Output the (X, Y) coordinate of the center of the cell containing the given text.  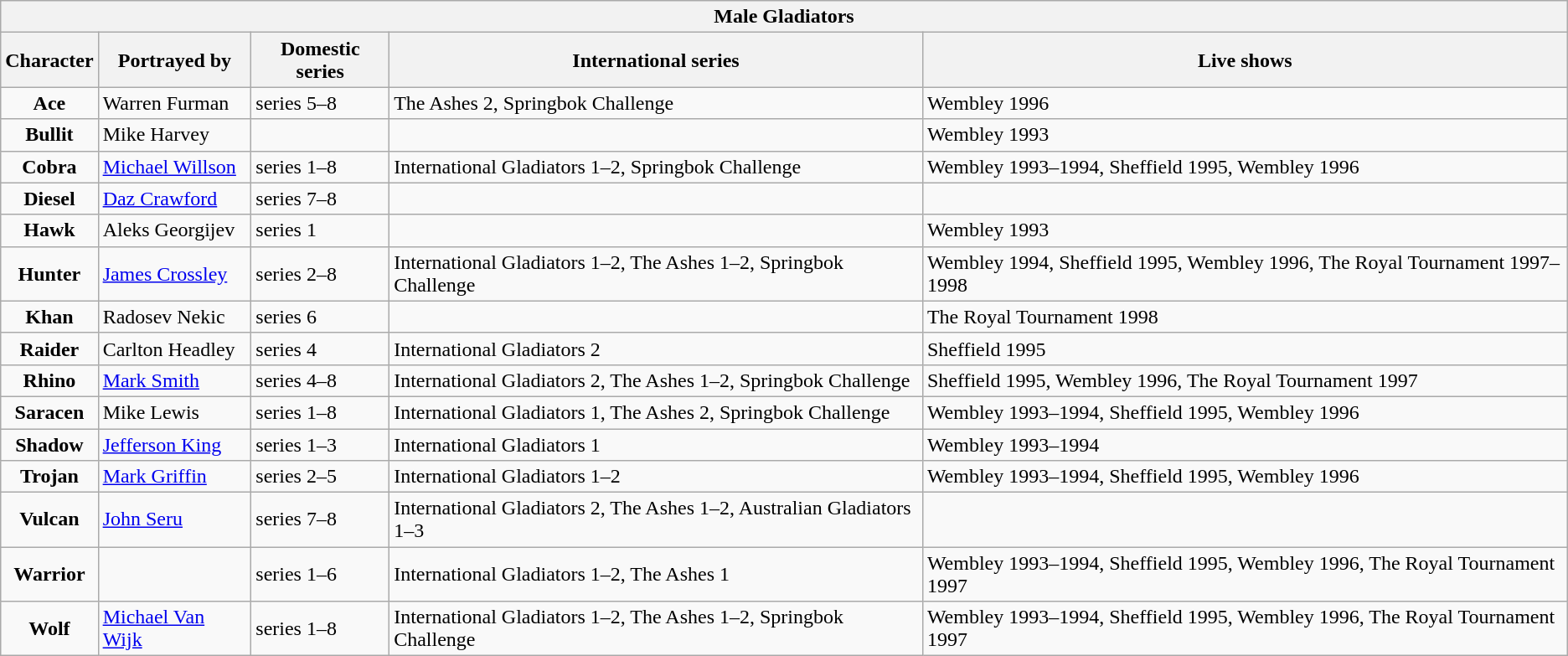
The Ashes 2, Springbok Challenge (657, 103)
Wembley 1993–1994 (1245, 445)
International Gladiators 2, The Ashes 1–2, Springbok Challenge (657, 380)
International series (657, 60)
Raider (49, 349)
Michael Van Wijk (174, 628)
Mike Lewis (174, 412)
series 1–3 (320, 445)
John Seru (174, 519)
Mark Griffin (174, 477)
Portrayed by (174, 60)
International Gladiators 1–2 (657, 477)
Trojan (49, 477)
Jefferson King (174, 445)
series 6 (320, 317)
Bullit (49, 135)
International Gladiators 2, The Ashes 1–2, Australian Gladiators 1–3 (657, 519)
The Royal Tournament 1998 (1245, 317)
Warren Furman (174, 103)
James Crossley (174, 273)
Radosev Nekic (174, 317)
Daz Crawford (174, 199)
Domestic series (320, 60)
Live shows (1245, 60)
Michael Willson (174, 167)
International Gladiators 2 (657, 349)
Ace (49, 103)
Hunter (49, 273)
Male Gladiators (784, 17)
Hawk (49, 230)
series 1–6 (320, 575)
International Gladiators 1–2, The Ashes 1 (657, 575)
International Gladiators 1, The Ashes 2, Springbok Challenge (657, 412)
International Gladiators 1–2, Springbok Challenge (657, 167)
Khan (49, 317)
Aleks Georgijev (174, 230)
Carlton Headley (174, 349)
Shadow (49, 445)
Mark Smith (174, 380)
Sheffield 1995 (1245, 349)
Sheffield 1995, Wembley 1996, The Royal Tournament 1997 (1245, 380)
series 1 (320, 230)
Cobra (49, 167)
Warrior (49, 575)
Rhino (49, 380)
International Gladiators 1 (657, 445)
Wembley 1996 (1245, 103)
series 2–8 (320, 273)
series 4–8 (320, 380)
Saracen (49, 412)
Character (49, 60)
Vulcan (49, 519)
Mike Harvey (174, 135)
Wolf (49, 628)
series 4 (320, 349)
series 5–8 (320, 103)
Wembley 1994, Sheffield 1995, Wembley 1996, The Royal Tournament 1997–1998 (1245, 273)
series 2–5 (320, 477)
Diesel (49, 199)
